Identify which cell holds the provided text, then report its [X, Y] central coordinate. 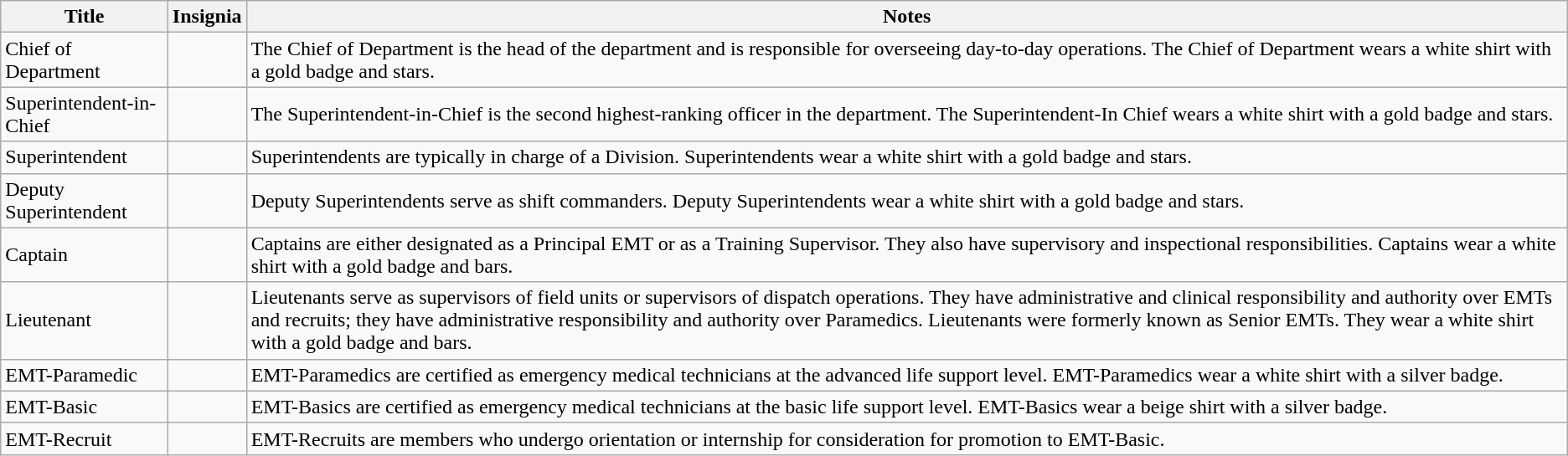
EMT-Basic [85, 407]
Superintendent-in-Chief [85, 114]
Deputy Superintendent [85, 201]
Title [85, 17]
Deputy Superintendents serve as shift commanders. Deputy Superintendents wear a white shirt with a gold badge and stars. [906, 201]
Lieutenant [85, 320]
Chief of Department [85, 60]
Insignia [207, 17]
Superintendents are typically in charge of a Division. Superintendents wear a white shirt with a gold badge and stars. [906, 157]
Superintendent [85, 157]
Notes [906, 17]
EMT-Recruits are members who undergo orientation or internship for consideration for promotion to EMT-Basic. [906, 438]
Captain [85, 254]
EMT-Recruit [85, 438]
EMT-Paramedic [85, 375]
EMT-Basics are certified as emergency medical technicians at the basic life support level. EMT-Basics wear a beige shirt with a silver badge. [906, 407]
